Provide the [X, Y] coordinate of the cell's center where the given text is located.  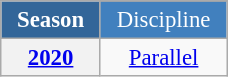
2020 [51, 58]
Parallel [163, 58]
Season [51, 20]
Discipline [163, 20]
